Provide the [X, Y] coordinate of the cell's center where the given text is located.  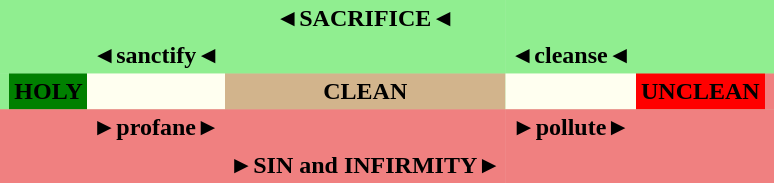
◄cleanse◄ [571, 56]
►SIN and INFIRMITY► [366, 164]
◄SACRIFICE◄ [366, 18]
HOLY [49, 92]
►pollute► [571, 128]
►profane► [156, 128]
◄sanctify◄ [156, 56]
CLEAN [366, 92]
UNCLEAN [700, 92]
